Determine the [X, Y] coordinate at the center of the cell enclosing the given text.  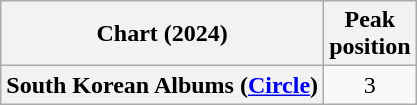
Peakposition [370, 34]
Chart (2024) [162, 34]
South Korean Albums (Circle) [162, 85]
3 [370, 85]
